Pinpoint the cell where the given text exists, returning its (x, y) midpoint coordinate. 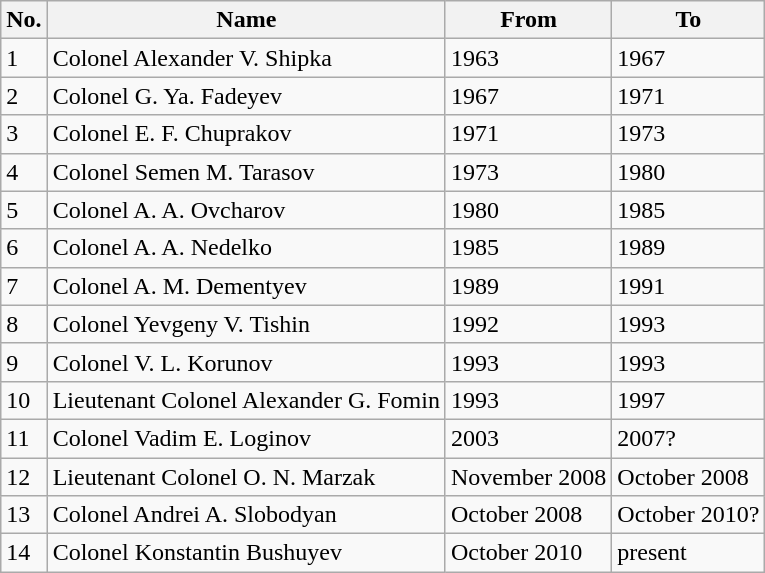
From (528, 20)
Name (246, 20)
Colonel Yevgeny V. Tishin (246, 324)
Lieutenant Colonel O. N. Marzak (246, 477)
October 2010 (528, 553)
2 (24, 96)
Colonel Andrei A. Slobodyan (246, 515)
Colonel G. Ya. Fadeyev (246, 96)
2007? (688, 438)
1997 (688, 400)
No. (24, 20)
1963 (528, 58)
3 (24, 134)
11 (24, 438)
Colonel A. A. Ovcharov (246, 210)
Colonel Semen M. Tarasov (246, 172)
5 (24, 210)
Colonel V. L. Korunov (246, 362)
2003 (528, 438)
9 (24, 362)
6 (24, 248)
1 (24, 58)
13 (24, 515)
12 (24, 477)
Colonel A. A. Nedelko (246, 248)
To (688, 20)
10 (24, 400)
Colonel Vadim E. Loginov (246, 438)
Lieutenant Colonel Alexander G. Fomin (246, 400)
November 2008 (528, 477)
Colonel Alexander V. Shipka (246, 58)
4 (24, 172)
1992 (528, 324)
14 (24, 553)
8 (24, 324)
Colonel E. F. Chuprakov (246, 134)
Colonel Konstantin Bushuyev (246, 553)
1991 (688, 286)
Colonel A. M. Dementyev (246, 286)
present (688, 553)
October 2010? (688, 515)
7 (24, 286)
